Extract the [X, Y] coordinate from the center of the cell holding the provided text.  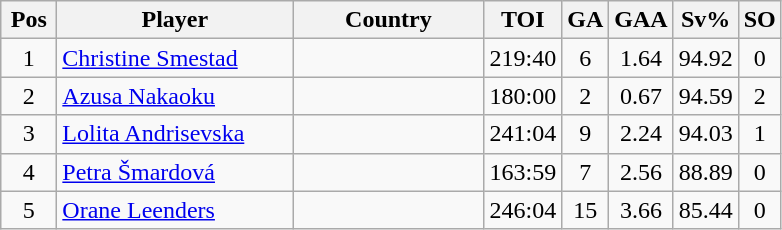
15 [586, 210]
3.66 [641, 210]
TOI [523, 20]
1.64 [641, 58]
GA [586, 20]
5 [29, 210]
219:40 [523, 58]
Lolita Andrisevska [175, 134]
Pos [29, 20]
94.92 [706, 58]
88.89 [706, 172]
2.56 [641, 172]
9 [586, 134]
163:59 [523, 172]
94.59 [706, 96]
Petra Šmardová [175, 172]
Christine Smestad [175, 58]
4 [29, 172]
SO [760, 20]
180:00 [523, 96]
Sv% [706, 20]
94.03 [706, 134]
2.24 [641, 134]
GAA [641, 20]
246:04 [523, 210]
Player [175, 20]
85.44 [706, 210]
6 [586, 58]
3 [29, 134]
Country [388, 20]
Orane Leenders [175, 210]
241:04 [523, 134]
7 [586, 172]
0.67 [641, 96]
Azusa Nakaoku [175, 96]
